Extract the [x, y] coordinate from the center of the cell holding the provided text.  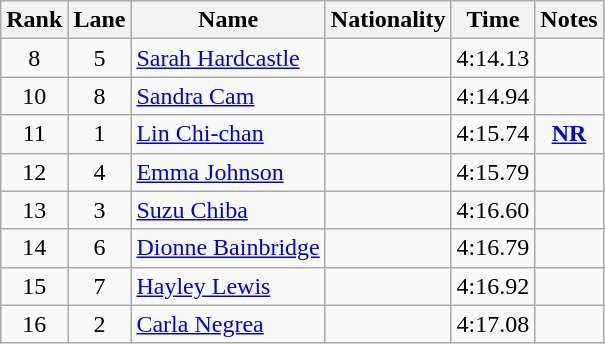
7 [100, 286]
Sarah Hardcastle [228, 58]
4:16.60 [493, 210]
6 [100, 248]
Lin Chi-chan [228, 134]
Name [228, 20]
Hayley Lewis [228, 286]
13 [34, 210]
4:14.94 [493, 96]
16 [34, 324]
2 [100, 324]
4:15.74 [493, 134]
14 [34, 248]
Notes [569, 20]
NR [569, 134]
4:15.79 [493, 172]
Suzu Chiba [228, 210]
Emma Johnson [228, 172]
Dionne Bainbridge [228, 248]
11 [34, 134]
4:17.08 [493, 324]
15 [34, 286]
Nationality [388, 20]
4:14.13 [493, 58]
Carla Negrea [228, 324]
Time [493, 20]
Rank [34, 20]
10 [34, 96]
1 [100, 134]
Sandra Cam [228, 96]
12 [34, 172]
Lane [100, 20]
5 [100, 58]
4:16.92 [493, 286]
3 [100, 210]
4 [100, 172]
4:16.79 [493, 248]
